For the text-containing cell, return its midpoint in [x, y] coordinate format. 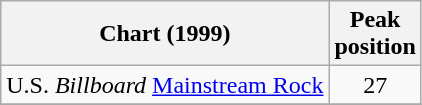
27 [375, 85]
Peakposition [375, 34]
Chart (1999) [165, 34]
U.S. Billboard Mainstream Rock [165, 85]
